Identify which cell holds the provided text, then report its (X, Y) central coordinate. 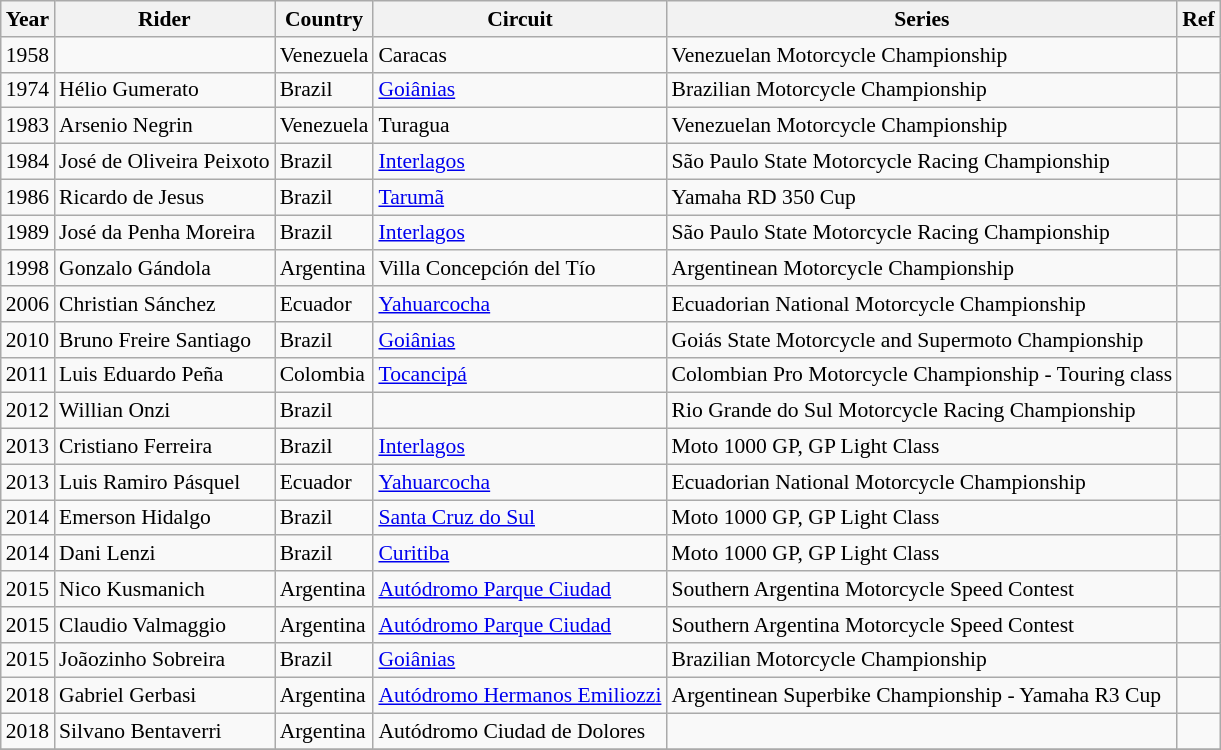
1958 (28, 55)
Autódromo Ciudad de Dolores (520, 732)
2012 (28, 411)
Gonzalo Gándola (164, 269)
Autódromo Hermanos Emiliozzi (520, 696)
Circuit (520, 19)
Cristiano Ferreira (164, 447)
Rio Grande do Sul Motorcycle Racing Championship (922, 411)
Tocancipá (520, 375)
Turagua (520, 126)
Country (324, 19)
Luis Eduardo Peña (164, 375)
Rider (164, 19)
José de Oliveira Peixoto (164, 162)
Tarumã (520, 197)
Hélio Gumerato (164, 90)
Willian Onzi (164, 411)
1998 (28, 269)
Colombian Pro Motorcycle Championship - Touring class (922, 375)
Year (28, 19)
Yamaha RD 350 Cup (922, 197)
Villa Concepción del Tío (520, 269)
1974 (28, 90)
Claudio Valmaggio (164, 625)
Curitiba (520, 554)
Silvano Bentaverri (164, 732)
1983 (28, 126)
Argentinean Motorcycle Championship (922, 269)
1986 (28, 197)
Emerson Hidalgo (164, 518)
Gabriel Gerbasi (164, 696)
1984 (28, 162)
Santa Cruz do Sul (520, 518)
Argentinean Superbike Championship - Yamaha R3 Cup (922, 696)
Colombia (324, 375)
2011 (28, 375)
Christian Sánchez (164, 304)
Luis Ramiro Pásquel (164, 482)
Caracas (520, 55)
Goiás State Motorcycle and Supermoto Championship (922, 340)
Nico Kusmanich (164, 589)
2006 (28, 304)
1989 (28, 233)
Ref (1198, 19)
Ricardo de Jesus (164, 197)
Arsenio Negrin (164, 126)
Joãozinho Sobreira (164, 660)
Bruno Freire Santiago (164, 340)
Dani Lenzi (164, 554)
José da Penha Moreira (164, 233)
Series (922, 19)
2010 (28, 340)
